Return the (x, y) coordinate for the center point of the cell that contains the specified text.  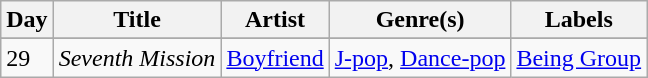
J-pop, Dance-pop (420, 58)
Artist (275, 20)
Labels (579, 20)
Day (27, 20)
Title (137, 20)
Being Group (579, 58)
29 (27, 58)
Boyfriend (275, 58)
Seventh Mission (137, 58)
Genre(s) (420, 20)
